Return the [x, y] coordinate for the center point of the cell that contains the specified text.  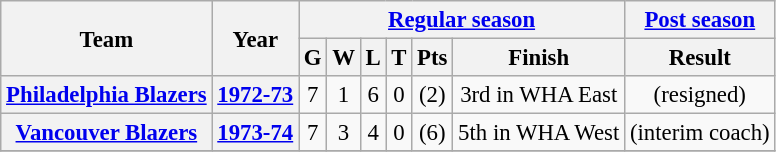
(resigned) [700, 95]
Year [256, 38]
Philadelphia Blazers [106, 95]
T [399, 58]
6 [373, 95]
G [312, 58]
Team [106, 38]
3 [344, 133]
Regular season [461, 20]
5th in WHA West [539, 133]
1 [344, 95]
1972-73 [256, 95]
(2) [432, 95]
Vancouver Blazers [106, 133]
4 [373, 133]
Result [700, 58]
Finish [539, 58]
3rd in WHA East [539, 95]
(6) [432, 133]
1973-74 [256, 133]
Pts [432, 58]
W [344, 58]
(interim coach) [700, 133]
L [373, 58]
Post season [700, 20]
